Provide the [X, Y] coordinate of the cell's center where the given text is located.  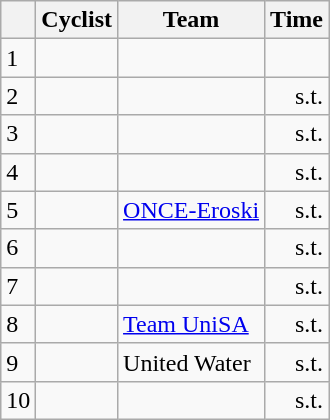
9 [18, 362]
5 [18, 210]
6 [18, 248]
United Water [192, 362]
10 [18, 400]
2 [18, 96]
1 [18, 58]
Team UniSA [192, 324]
Cyclist [77, 20]
Team [192, 20]
7 [18, 286]
Time [297, 20]
8 [18, 324]
3 [18, 134]
4 [18, 172]
ONCE-Eroski [192, 210]
